Scan for the cell matching the given text and deliver its [X, Y] coordinate at center. 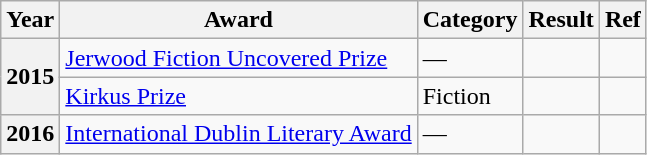
Fiction [470, 96]
2016 [30, 134]
Category [470, 20]
Ref [622, 20]
Year [30, 20]
Kirkus Prize [238, 96]
Jerwood Fiction Uncovered Prize [238, 58]
International Dublin Literary Award [238, 134]
Award [238, 20]
2015 [30, 77]
Result [561, 20]
